Return the (X, Y) coordinate for the center point of the cell that contains the specified text.  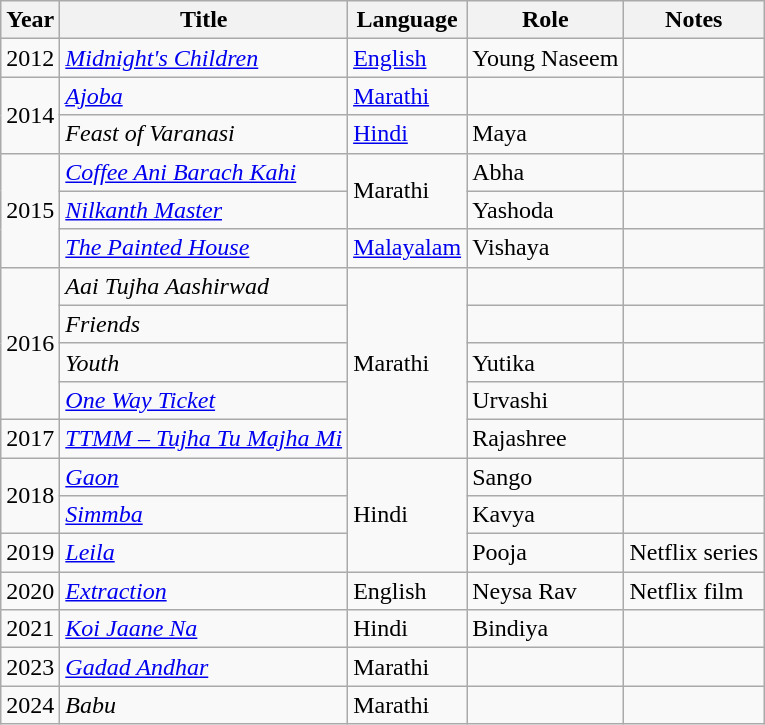
Gaon (204, 477)
2016 (30, 343)
TTMM – Tujha Tu Majha Mi (204, 438)
2014 (30, 115)
2017 (30, 438)
Rajashree (546, 438)
Simmba (204, 515)
Netflix series (694, 553)
Yashoda (546, 210)
2012 (30, 58)
Year (30, 20)
Vishaya (546, 248)
Malayalam (408, 248)
Friends (204, 324)
Gadad Andhar (204, 667)
Feast of Varanasi (204, 134)
Neysa Rav (546, 591)
2015 (30, 210)
Aai Tujha Aashirwad (204, 286)
2018 (30, 496)
Extraction (204, 591)
Pooja (546, 553)
Coffee Ani Barach Kahi (204, 172)
Title (204, 20)
Koi Jaane Na (204, 629)
2021 (30, 629)
Abha (546, 172)
Maya (546, 134)
Urvashi (546, 400)
One Way Ticket (204, 400)
Role (546, 20)
2019 (30, 553)
Bindiya (546, 629)
Notes (694, 20)
Sango (546, 477)
2023 (30, 667)
Youth (204, 362)
Midnight's Children (204, 58)
Yutika (546, 362)
Kavya (546, 515)
Young Naseem (546, 58)
Language (408, 20)
Ajoba (204, 96)
2020 (30, 591)
Nilkanth Master (204, 210)
Netflix film (694, 591)
The Painted House (204, 248)
Babu (204, 705)
2024 (30, 705)
Leila (204, 553)
